Locate the cell with the specified text and output its (X, Y) center coordinate. 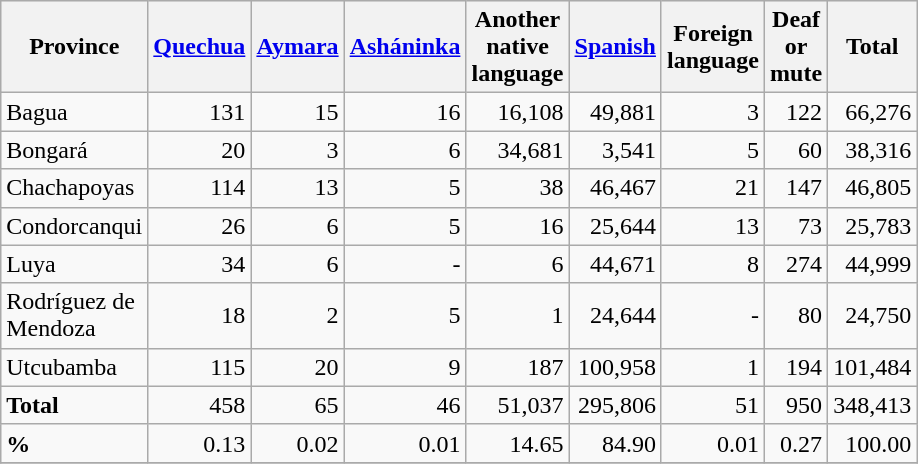
16,108 (518, 112)
Aymara (298, 47)
3,541 (615, 150)
21 (712, 188)
348,413 (872, 405)
101,484 (872, 367)
100,958 (615, 367)
15 (298, 112)
Luya (74, 264)
187 (518, 367)
2 (298, 316)
80 (796, 316)
122 (796, 112)
274 (796, 264)
Quechua (200, 47)
38,316 (872, 150)
Deaf or mute (796, 47)
46,467 (615, 188)
Bongará (74, 150)
25,783 (872, 226)
114 (200, 188)
44,671 (615, 264)
Province (74, 47)
46 (405, 405)
458 (200, 405)
24,644 (615, 316)
9 (405, 367)
0.02 (298, 443)
Chachapoyas (74, 188)
49,881 (615, 112)
Bagua (74, 112)
Foreign language (712, 47)
147 (796, 188)
24,750 (872, 316)
25,644 (615, 226)
84.90 (615, 443)
Asháninka (405, 47)
60 (796, 150)
Spanish (615, 47)
14.65 (518, 443)
66,276 (872, 112)
51,037 (518, 405)
Another native language (518, 47)
295,806 (615, 405)
26 (200, 226)
115 (200, 367)
51 (712, 405)
18 (200, 316)
8 (712, 264)
Utcubamba (74, 367)
100.00 (872, 443)
131 (200, 112)
73 (796, 226)
% (74, 443)
Condorcanqui (74, 226)
Rodríguez de Mendoza (74, 316)
0.13 (200, 443)
950 (796, 405)
34,681 (518, 150)
65 (298, 405)
44,999 (872, 264)
38 (518, 188)
194 (796, 367)
46,805 (872, 188)
0.27 (796, 443)
34 (200, 264)
